Search for the cell housing the specified text and yield its (X, Y) center coordinate. 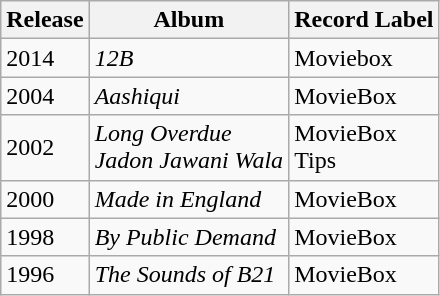
2000 (45, 199)
Aashiqui (189, 96)
The Sounds of B21 (189, 275)
By Public Demand (189, 237)
Made in England (189, 199)
Record Label (364, 20)
2004 (45, 96)
Release (45, 20)
Long OverdueJadon Jawani Wala (189, 148)
1998 (45, 237)
2002 (45, 148)
2014 (45, 58)
Moviebox (364, 58)
Album (189, 20)
MovieBoxTips (364, 148)
12B (189, 58)
1996 (45, 275)
